Capture the cell that displays the provided text and extract its (x, y) central coordinate. 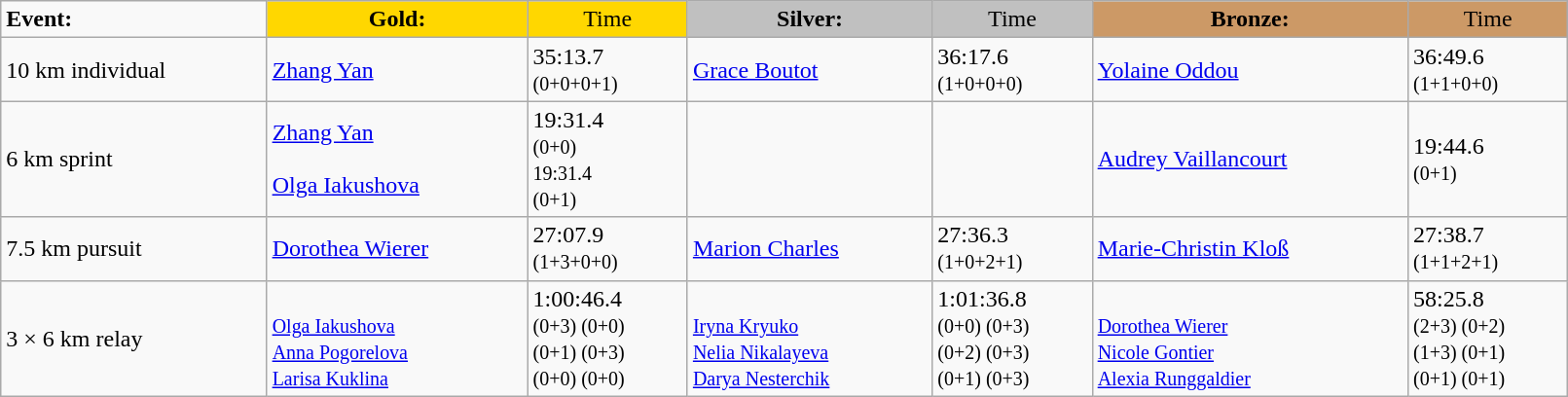
Silver: (810, 19)
3 × 6 km relay (134, 339)
36:49.6(1+1+0+0) (1487, 70)
27:36.3(1+0+2+1) (1012, 249)
Bronze: (1250, 19)
Yolaine Oddou (1250, 70)
58:25.8(2+3) (0+2)(1+3) (0+1)(0+1) (0+1) (1487, 339)
Dorothea WiererNicole GontierAlexia Runggaldier (1250, 339)
Audrey Vaillancourt (1250, 160)
19:31.4(0+0) 19:31.4(0+1) (607, 160)
Gold: (397, 19)
Marie-Christin Kloß (1250, 249)
Zhang YanOlga Iakushova (397, 160)
1:00:46.4(0+3) (0+0)(0+1) (0+3)(0+0) (0+0) (607, 339)
Olga IakushovaAnna PogorelovaLarisa Kuklina (397, 339)
Marion Charles (810, 249)
Event: (134, 19)
36:17.6 (1+0+0+0) (1012, 70)
1:01:36.8(0+0) (0+3)(0+2) (0+3)(0+1) (0+3) (1012, 339)
Iryna KryukoNelia NikalayevaDarya Nesterchik (810, 339)
19:44.6(0+1) (1487, 160)
7.5 km pursuit (134, 249)
35:13.7(0+0+0+1) (607, 70)
Grace Boutot (810, 70)
10 km individual (134, 70)
27:07.9(1+3+0+0) (607, 249)
6 km sprint (134, 160)
Zhang Yan (397, 70)
Dorothea Wierer (397, 249)
27:38.7(1+1+2+1) (1487, 249)
